Identify which cell holds the provided text, then report its [x, y] central coordinate. 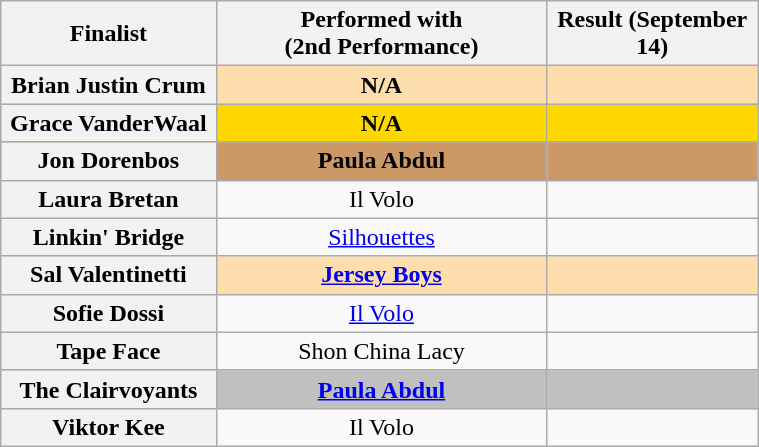
Result (September 14) [652, 34]
Sal Valentinetti [108, 275]
The Clairvoyants [108, 389]
Jon Dorenbos [108, 161]
Silhouettes [382, 237]
Laura Bretan [108, 199]
Jersey Boys [382, 275]
Grace VanderWaal [108, 123]
Brian Justin Crum [108, 85]
Performed with(2nd Performance) [382, 34]
Shon China Lacy [382, 351]
Sofie Dossi [108, 313]
Finalist [108, 34]
Linkin' Bridge [108, 237]
Viktor Kee [108, 427]
Tape Face [108, 351]
